Scan for the cell matching the given text and deliver its [x, y] coordinate at center. 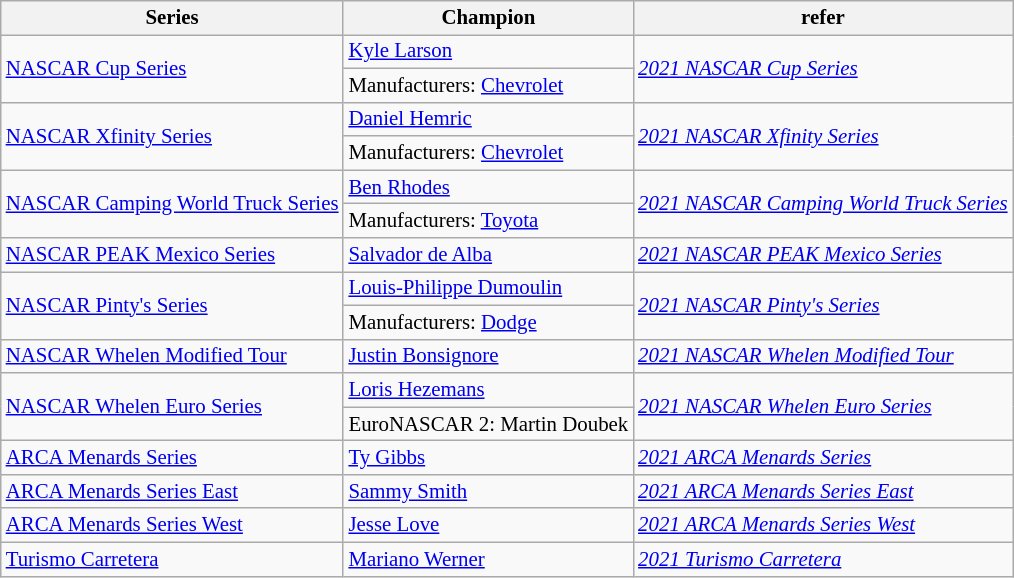
Manufacturers: Toyota [488, 221]
Kyle Larson [488, 51]
2021 NASCAR Xfinity Series [822, 136]
NASCAR Whelen Modified Tour [172, 356]
2021 ARCA Menards Series East [822, 491]
2021 NASCAR Camping World Truck Series [822, 204]
Salvador de Alba [488, 255]
Series [172, 18]
refer [822, 18]
Champion [488, 18]
Sammy Smith [488, 491]
Ty Gibbs [488, 458]
NASCAR PEAK Mexico Series [172, 255]
2021 NASCAR Whelen Modified Tour [822, 356]
2021 ARCA Menards Series West [822, 525]
NASCAR Camping World Truck Series [172, 204]
Jesse Love [488, 525]
2021 NASCAR Cup Series [822, 68]
ARCA Menards Series West [172, 525]
2021 ARCA Menards Series [822, 458]
Daniel Hemric [488, 119]
2021 NASCAR Whelen Euro Series [822, 407]
Manufacturers: Dodge [488, 322]
NASCAR Cup Series [172, 68]
Mariano Werner [488, 559]
2021 NASCAR PEAK Mexico Series [822, 255]
Justin Bonsignore [488, 356]
NASCAR Pinty's Series [172, 305]
Turismo Carretera [172, 559]
Ben Rhodes [488, 187]
ARCA Menards Series East [172, 491]
2021 Turismo Carretera [822, 559]
ARCA Menards Series [172, 458]
EuroNASCAR 2: Martin Doubek [488, 424]
Loris Hezemans [488, 390]
Louis-Philippe Dumoulin [488, 288]
NASCAR Xfinity Series [172, 136]
NASCAR Whelen Euro Series [172, 407]
2021 NASCAR Pinty's Series [822, 305]
